Return [X, Y] of the center of cell containing provided text 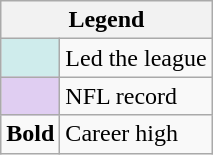
NFL record [136, 96]
Led the league [136, 58]
Career high [136, 134]
Legend [106, 20]
Bold [30, 134]
